Provide the (x, y) coordinate of the cell's center where the given text is located.  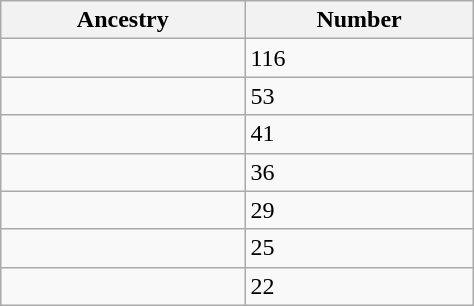
25 (359, 248)
Ancestry (123, 20)
116 (359, 58)
41 (359, 134)
53 (359, 96)
22 (359, 286)
29 (359, 210)
Number (359, 20)
36 (359, 172)
